Capture the cell that displays the provided text and extract its (x, y) central coordinate. 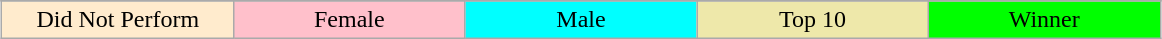
Winner (1044, 20)
Top 10 (813, 20)
Male (581, 20)
Did Not Perform (118, 20)
Female (350, 20)
